From the cell containing the given text, extract its center point as [x, y] coordinate. 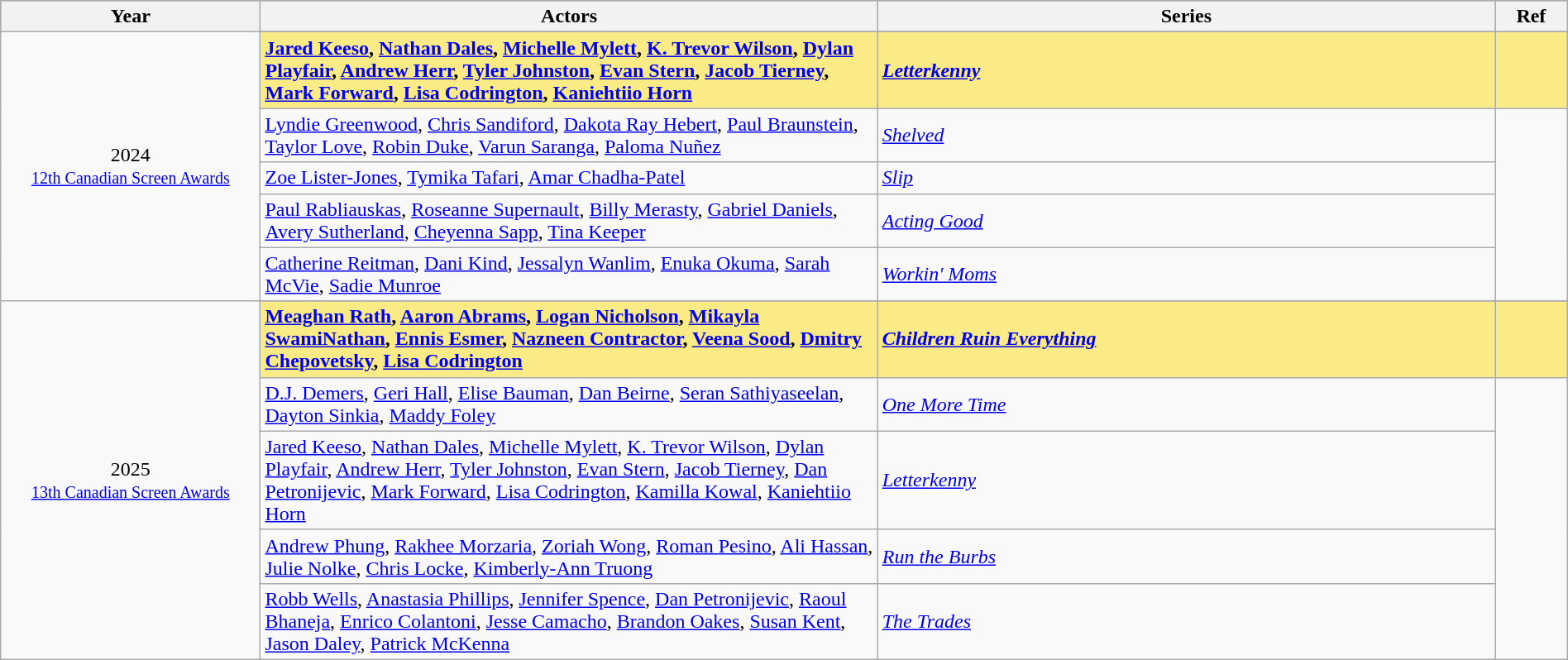
Series [1186, 17]
Meaghan Rath, Aaron Abrams, Logan Nicholson, Mikayla SwamiNathan, Ennis Esmer, Nazneen Contractor, Veena Sood, Dmitry Chepovetsky, Lisa Codrington [569, 339]
The Trades [1186, 621]
Year [131, 17]
Workin' Moms [1186, 275]
Zoe Lister-Jones, Tymika Tafari, Amar Chadha-Patel [569, 178]
Ref [1532, 17]
Paul Rabliauskas, Roseanne Supernault, Billy Merasty, Gabriel Daniels, Avery Sutherland, Cheyenna Sapp, Tina Keeper [569, 220]
Slip [1186, 178]
D.J. Demers, Geri Hall, Elise Bauman, Dan Beirne, Seran Sathiyaseelan, Dayton Sinkia, Maddy Foley [569, 404]
Actors [569, 17]
Catherine Reitman, Dani Kind, Jessalyn Wanlim, Enuka Okuma, Sarah McVie, Sadie Munroe [569, 275]
Acting Good [1186, 220]
2025 13th Canadian Screen Awards [131, 480]
Andrew Phung, Rakhee Morzaria, Zoriah Wong, Roman Pesino, Ali Hassan, Julie Nolke, Chris Locke, Kimberly-Ann Truong [569, 556]
Run the Burbs [1186, 556]
Shelved [1186, 136]
2024 12th Canadian Screen Awards [131, 167]
Children Ruin Everything [1186, 339]
Lyndie Greenwood, Chris Sandiford, Dakota Ray Hebert, Paul Braunstein, Taylor Love, Robin Duke, Varun Saranga, Paloma Nuñez [569, 136]
One More Time [1186, 404]
